Find where the given text appears and provide that cell's center as (x, y) coordinate. 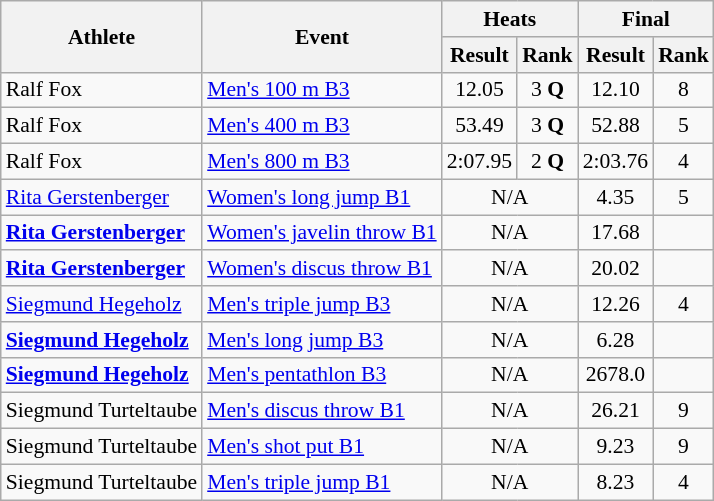
Men's triple jump B3 (322, 304)
53.49 (480, 126)
Men's triple jump B1 (322, 482)
Men's 100 m B3 (322, 90)
Men's long jump B3 (322, 340)
Event (322, 36)
12.05 (480, 90)
Men's shot put B1 (322, 447)
Athlete (102, 36)
Women's long jump B1 (322, 197)
Women's javelin throw B1 (322, 233)
2:03.76 (616, 162)
17.68 (616, 233)
2678.0 (616, 375)
Heats (510, 19)
20.02 (616, 269)
9.23 (616, 447)
6.28 (616, 340)
Men's 400 m B3 (322, 126)
Men's 800 m B3 (322, 162)
8 (684, 90)
4.35 (616, 197)
8.23 (616, 482)
Men's pentathlon B3 (322, 375)
12.26 (616, 304)
12.10 (616, 90)
2:07.95 (480, 162)
2 Q (548, 162)
52.88 (616, 126)
26.21 (616, 411)
Final (646, 19)
Men's discus throw B1 (322, 411)
Women's discus throw B1 (322, 269)
